From the cell containing the given text, extract its center point as [x, y] coordinate. 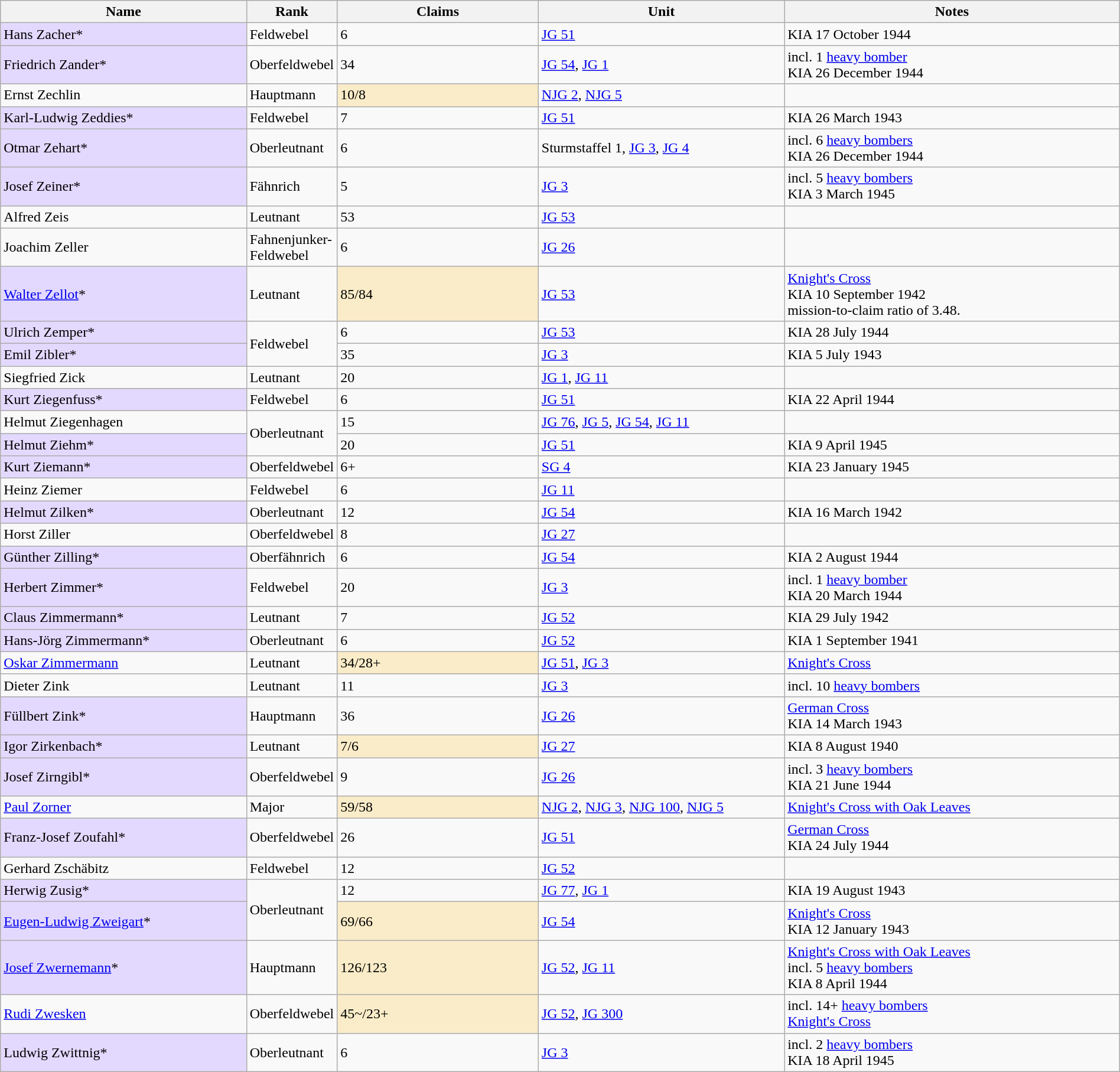
incl. 3 heavy bombersKIA 21 June 1944 [952, 776]
Claus Zimmermann* [123, 618]
JG 76, JG 5, JG 54, JG 11 [661, 422]
incl. 2 heavy bombersKIA 18 April 1945 [952, 1053]
Name [123, 12]
5 [438, 187]
126/123 [438, 967]
Josef Zirngibl* [123, 776]
Rudi Zwesken [123, 1014]
JG 77, JG 1 [661, 891]
36 [438, 716]
JG 52, JG 11 [661, 967]
Alfred Zeis [123, 217]
11 [438, 685]
Knight's Cross with Oak Leavesincl. 5 heavy bombersKIA 8 April 1944 [952, 967]
34/28+ [438, 663]
Hans Zacher* [123, 34]
53 [438, 217]
Herwig Zusig* [123, 891]
Kurt Ziegenfuss* [123, 400]
59/58 [438, 807]
KIA 16 March 1942 [952, 512]
incl. 10 heavy bombers [952, 685]
Paul Zorner [123, 807]
Ernst Zechlin [123, 95]
35 [438, 354]
Ludwig Zwittnig* [123, 1053]
KIA 1 September 1941 [952, 640]
KIA 19 August 1943 [952, 891]
Knight's Cross with Oak Leaves [952, 807]
JG 1, JG 11 [661, 377]
incl. 6 heavy bombersKIA 26 December 1944 [952, 148]
15 [438, 422]
KIA 9 April 1945 [952, 445]
Dieter Zink [123, 685]
Notes [952, 12]
Herbert Zimmer* [123, 587]
Otmar Zehart* [123, 148]
Unit [661, 12]
Helmut Zilken* [123, 512]
Rank [292, 12]
Franz-Josef Zoufahl* [123, 838]
Eugen-Ludwig Zweigart* [123, 921]
KIA 26 March 1943 [952, 118]
Ulrich Zemper* [123, 332]
incl. 1 heavy bomberKIA 26 December 1944 [952, 65]
JG 52, JG 300 [661, 1014]
Friedrich Zander* [123, 65]
69/66 [438, 921]
Sturmstaffel 1, JG 3, JG 4 [661, 148]
10/8 [438, 95]
incl. 1 heavy bomberKIA 20 March 1944 [952, 587]
KIA 8 August 1940 [952, 746]
KIA 23 January 1945 [952, 467]
Josef Zwernemann* [123, 967]
Helmut Ziehm* [123, 445]
KIA 5 July 1943 [952, 354]
German CrossKIA 24 July 1944 [952, 838]
Joachim Zeller [123, 247]
Horst Ziller [123, 535]
7/6 [438, 746]
85/84 [438, 294]
KIA 17 October 1944 [952, 34]
8 [438, 535]
Claims [438, 12]
Josef Zeiner* [123, 187]
Oberfähnrich [292, 557]
Igor Zirkenbach* [123, 746]
Gerhard Zschäbitz [123, 868]
incl. 14+ heavy bombersKnight's Cross [952, 1014]
KIA 28 July 1944 [952, 332]
Emil Zibler* [123, 354]
Günther Zilling* [123, 557]
Knight's Cross [952, 663]
Siegfried Zick [123, 377]
34 [438, 65]
JG 54, JG 1 [661, 65]
Knight's CrossKIA 12 January 1943 [952, 921]
Knight's CrossKIA 10 September 1942mission-to-claim ratio of 3.48. [952, 294]
NJG 2, NJG 3, NJG 100, NJG 5 [661, 807]
9 [438, 776]
Karl-Ludwig Zeddies* [123, 118]
SG 4 [661, 467]
Walter Zellot* [123, 294]
KIA 29 July 1942 [952, 618]
6+ [438, 467]
Fähnrich [292, 187]
Kurt Ziemann* [123, 467]
KIA 22 April 1944 [952, 400]
Hans-Jörg Zimmermann* [123, 640]
Fahnenjunker-Feldwebel [292, 247]
incl. 5 heavy bombersKIA 3 March 1945 [952, 187]
45~/23+ [438, 1014]
Helmut Ziegenhagen [123, 422]
26 [438, 838]
German CrossKIA 14 March 1943 [952, 716]
Oskar Zimmermann [123, 663]
NJG 2, NJG 5 [661, 95]
Major [292, 807]
KIA 2 August 1944 [952, 557]
Füllbert Zink* [123, 716]
Heinz Ziemer [123, 490]
JG 11 [661, 490]
JG 51, JG 3 [661, 663]
